Pinpoint the cell where the given text exists, returning its [x, y] midpoint coordinate. 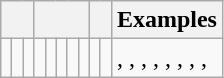
, , , , , , , , [166, 58]
Examples [166, 20]
